Output the (X, Y) coordinate of the center of the cell containing the given text.  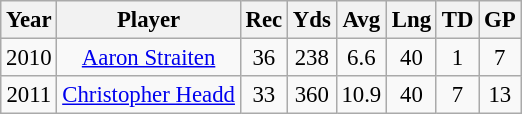
2010 (29, 58)
Player (148, 20)
Christopher Headd (148, 95)
Aaron Straiten (148, 58)
13 (500, 95)
1 (457, 58)
10.9 (361, 95)
Avg (361, 20)
TD (457, 20)
2011 (29, 95)
Rec (264, 20)
360 (312, 95)
238 (312, 58)
6.6 (361, 58)
33 (264, 95)
Yds (312, 20)
36 (264, 58)
Year (29, 20)
Lng (412, 20)
GP (500, 20)
